Return [x, y] of the center of cell containing provided text 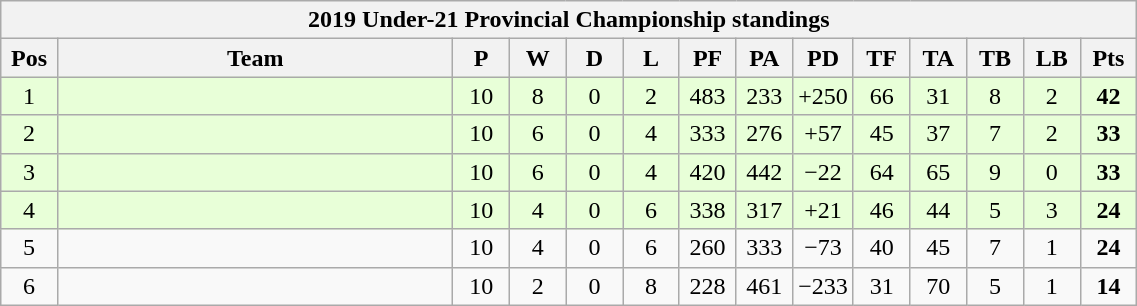
L [652, 58]
TB [996, 58]
46 [882, 210]
40 [882, 248]
−22 [824, 172]
442 [764, 172]
37 [938, 134]
D [594, 58]
Pts [1108, 58]
276 [764, 134]
317 [764, 210]
461 [764, 286]
PD [824, 58]
260 [708, 248]
−233 [824, 286]
233 [764, 96]
LB [1052, 58]
66 [882, 96]
P [482, 58]
+21 [824, 210]
W [538, 58]
PF [708, 58]
14 [1108, 286]
9 [996, 172]
338 [708, 210]
70 [938, 286]
TA [938, 58]
483 [708, 96]
420 [708, 172]
TF [882, 58]
PA [764, 58]
Pos [30, 58]
−73 [824, 248]
228 [708, 286]
2019 Under-21 Provincial Championship standings [569, 20]
+250 [824, 96]
44 [938, 210]
Team [254, 58]
42 [1108, 96]
+57 [824, 134]
64 [882, 172]
65 [938, 172]
